Return (x, y) of the center of cell containing provided text 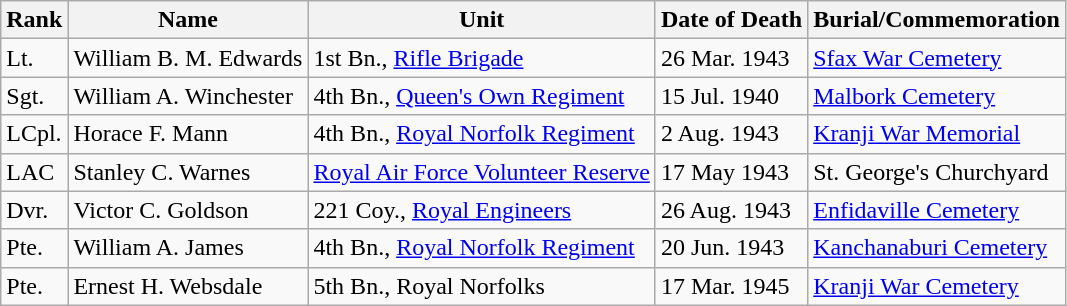
Kranji War Cemetery (937, 286)
St. George's Churchyard (937, 172)
Sgt. (34, 96)
Horace F. Mann (188, 134)
William B. M. Edwards (188, 58)
Sfax War Cemetery (937, 58)
Lt. (34, 58)
26 Mar. 1943 (731, 58)
221 Coy., Royal Engineers (482, 210)
17 Mar. 1945 (731, 286)
2 Aug. 1943 (731, 134)
Ernest H. Websdale (188, 286)
Unit (482, 20)
20 Jun. 1943 (731, 248)
LCpl. (34, 134)
Rank (34, 20)
Royal Air Force Volunteer Reserve (482, 172)
Date of Death (731, 20)
Kranji War Memorial (937, 134)
Stanley C. Warnes (188, 172)
Kanchanaburi Cemetery (937, 248)
Name (188, 20)
17 May 1943 (731, 172)
William A. James (188, 248)
LAC (34, 172)
Enfidaville Cemetery (937, 210)
Victor C. Goldson (188, 210)
Malbork Cemetery (937, 96)
5th Bn., Royal Norfolks (482, 286)
15 Jul. 1940 (731, 96)
Burial/Commemoration (937, 20)
4th Bn., Queen's Own Regiment (482, 96)
1st Bn., Rifle Brigade (482, 58)
Dvr. (34, 210)
26 Aug. 1943 (731, 210)
William A. Winchester (188, 96)
